Return the (X, Y) coordinate for the center point of the cell that contains the specified text.  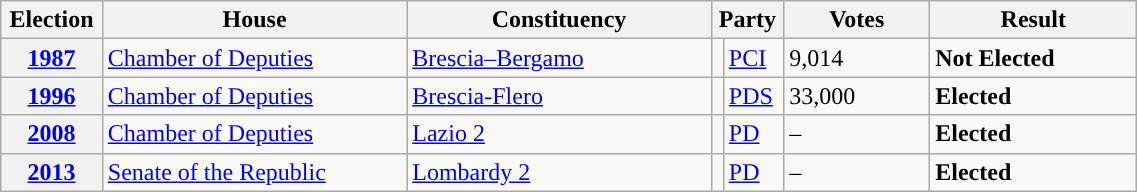
Party (747, 20)
9,014 (857, 58)
Votes (857, 20)
Brescia–Bergamo (559, 58)
Result (1034, 20)
33,000 (857, 96)
2013 (52, 172)
Lazio 2 (559, 134)
PDS (753, 96)
Constituency (559, 20)
1996 (52, 96)
PCI (753, 58)
1987 (52, 58)
Senate of the Republic (254, 172)
Election (52, 20)
Brescia-Flero (559, 96)
House (254, 20)
Lombardy 2 (559, 172)
2008 (52, 134)
Not Elected (1034, 58)
